Extract the (x, y) coordinate from the center of the cell holding the provided text.  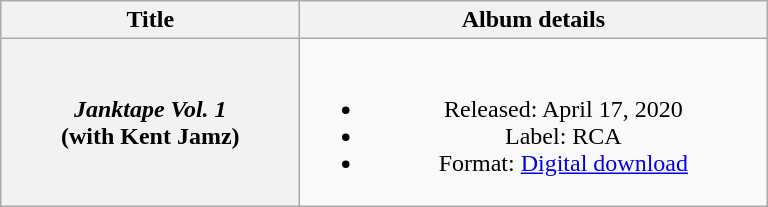
Janktape Vol. 1(with Kent Jamz) (150, 122)
Album details (534, 20)
Title (150, 20)
Released: April 17, 2020Label: RCAFormat: Digital download (534, 122)
